Locate the cell with the specified text and output its (X, Y) center coordinate. 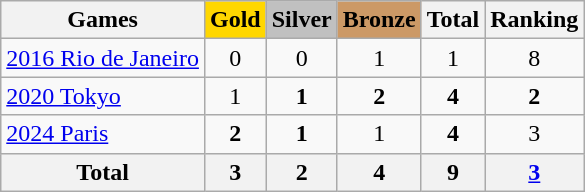
2020 Tokyo (103, 96)
9 (453, 172)
Bronze (379, 20)
2024 Paris (103, 134)
2016 Rio de Janeiro (103, 58)
Silver (302, 20)
Games (103, 20)
8 (534, 58)
Gold (235, 20)
Ranking (534, 20)
